Capture the cell that displays the provided text and extract its [X, Y] central coordinate. 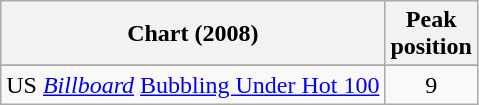
US Billboard Bubbling Under Hot 100 [193, 85]
Peakposition [431, 34]
9 [431, 85]
Chart (2008) [193, 34]
